Locate the cell with the specified text and output its [x, y] center coordinate. 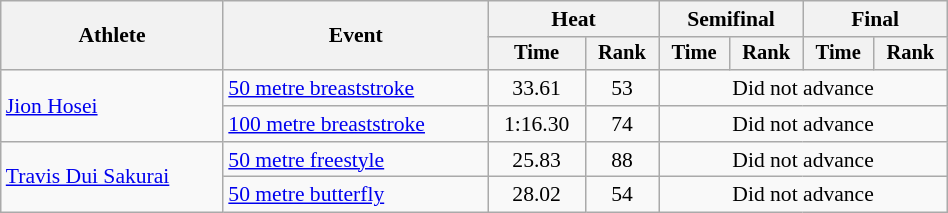
Final [875, 19]
74 [622, 124]
Semifinal [731, 19]
50 metre breaststroke [356, 88]
Travis Dui Sakurai [112, 178]
100 metre breaststroke [356, 124]
50 metre butterfly [356, 195]
88 [622, 160]
Event [356, 36]
28.02 [536, 195]
54 [622, 195]
50 metre freestyle [356, 160]
53 [622, 88]
Jion Hosei [112, 106]
25.83 [536, 160]
33.61 [536, 88]
Athlete [112, 36]
Heat [574, 19]
1:16.30 [536, 124]
